Identify which cell holds the provided text, then report its [X, Y] central coordinate. 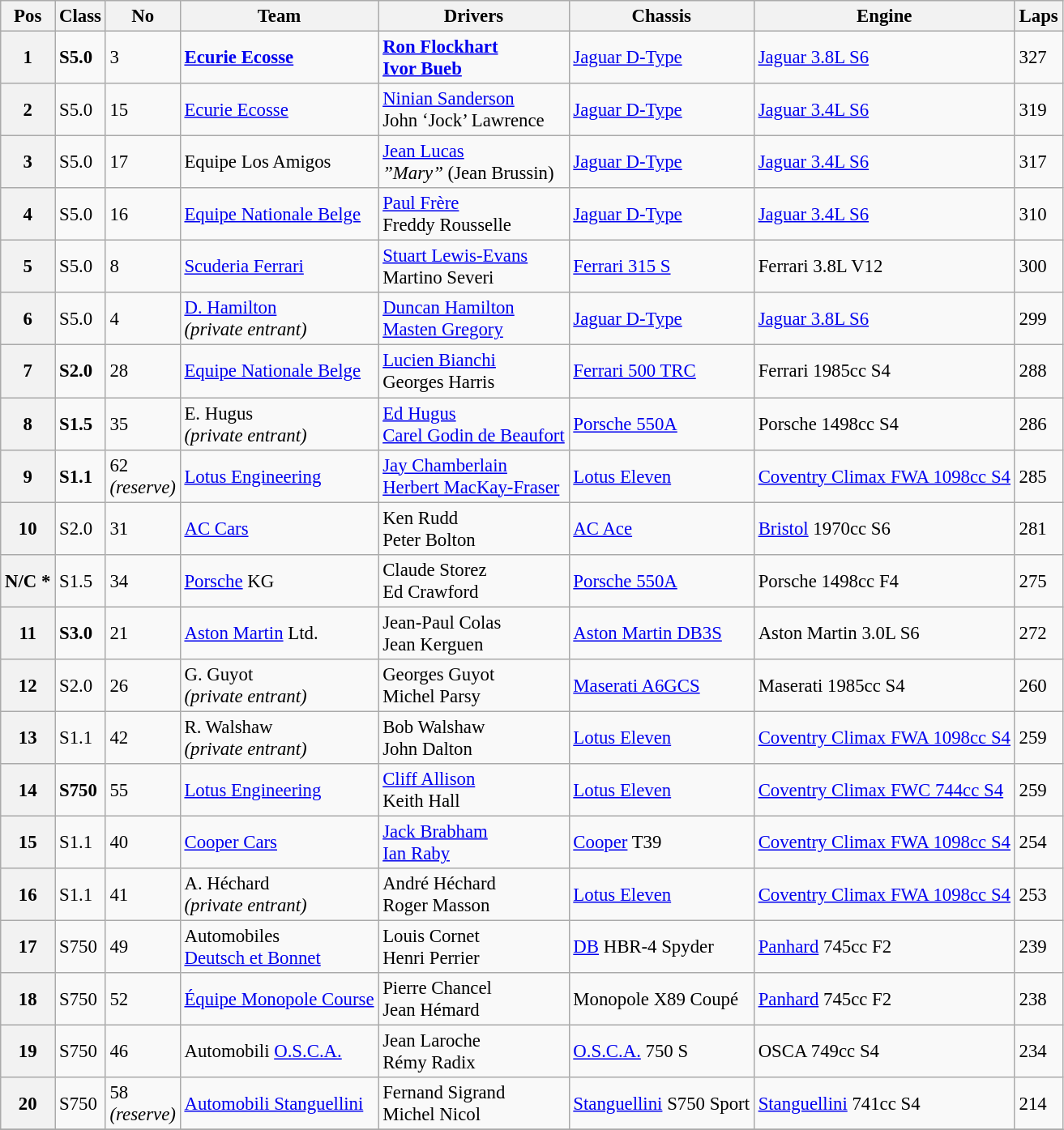
Stanguellini 741cc S4 [884, 1103]
11 [28, 633]
Lucien Bianchi Georges Harris [473, 371]
Chassis [661, 16]
21 [143, 633]
253 [1039, 894]
Ninian Sanderson John ‘Jock’ Lawrence [473, 110]
34 [143, 580]
Ferrari 315 S [661, 267]
49 [143, 948]
272 [1039, 633]
R. Walshaw(private entrant) [279, 737]
Porsche KG [279, 580]
Ken Rudd Peter Bolton [473, 528]
58(reserve) [143, 1103]
Coventry Climax FWC 744cc S4 [884, 791]
Pos [28, 16]
7 [28, 371]
40 [143, 842]
Scuderia Ferrari [279, 267]
319 [1039, 110]
Equipe Los Amigos [279, 162]
Maserati 1985cc S4 [884, 685]
Ferrari 3.8L V12 [884, 267]
Ferrari 500 TRC [661, 371]
285 [1039, 476]
31 [143, 528]
N/C * [28, 580]
Cliff Allison Keith Hall [473, 791]
Paul Frère Freddy Rousselle [473, 214]
13 [28, 737]
14 [28, 791]
26 [143, 685]
299 [1039, 319]
46 [143, 1051]
214 [1039, 1103]
Automobili O.S.C.A. [279, 1051]
Jack Brabham Ian Raby [473, 842]
DB HBR-4 Spyder [661, 948]
Porsche 1498cc S4 [884, 424]
Aston Martin DB3S [661, 633]
288 [1039, 371]
AC Ace [661, 528]
Jean-Paul Colas Jean Kerguen [473, 633]
Drivers [473, 16]
Fernand Sigrand Michel Nicol [473, 1103]
300 [1039, 267]
310 [1039, 214]
Aston Martin Ltd. [279, 633]
260 [1039, 685]
5 [28, 267]
Jean Laroche Rémy Radix [473, 1051]
281 [1039, 528]
S3.0 [81, 633]
AC Cars [279, 528]
Ed Hugus Carel Godin de Beaufort [473, 424]
Georges Guyot Michel Parsy [473, 685]
35 [143, 424]
Ron Flockhart Ivor Bueb [473, 58]
42 [143, 737]
Maserati A6GCS [661, 685]
Class [81, 16]
Claude Storez Ed Crawford [473, 580]
2 [28, 110]
Louis Cornet Henri Perrier [473, 948]
286 [1039, 424]
Stuart Lewis-Evans Martino Severi [473, 267]
238 [1039, 1000]
12 [28, 685]
254 [1039, 842]
327 [1039, 58]
Aston Martin 3.0L S6 [884, 633]
9 [28, 476]
D. Hamilton(private entrant) [279, 319]
18 [28, 1000]
Stanguellini S750 Sport [661, 1103]
Engine [884, 16]
Jay Chamberlain Herbert MacKay-Fraser [473, 476]
Ferrari 1985cc S4 [884, 371]
10 [28, 528]
André Héchard Roger Masson [473, 894]
28 [143, 371]
O.S.C.A. 750 S [661, 1051]
62(reserve) [143, 476]
Porsche 1498cc F4 [884, 580]
55 [143, 791]
1 [28, 58]
No [143, 16]
234 [1039, 1051]
Automobili Stanguellini [279, 1103]
Team [279, 16]
239 [1039, 948]
E. Hugus(private entrant) [279, 424]
Pierre Chancel Jean Hémard [473, 1000]
Bristol 1970cc S6 [884, 528]
Cooper T39 [661, 842]
6 [28, 319]
Duncan Hamilton Masten Gregory [473, 319]
317 [1039, 162]
Laps [1039, 16]
G. Guyot(private entrant) [279, 685]
52 [143, 1000]
41 [143, 894]
275 [1039, 580]
Équipe Monopole Course [279, 1000]
Jean Lucas ”Mary” (Jean Brussin) [473, 162]
Bob Walshaw John Dalton [473, 737]
Monopole X89 Coupé [661, 1000]
Cooper Cars [279, 842]
AutomobilesDeutsch et Bonnet [279, 948]
19 [28, 1051]
OSCA 749cc S4 [884, 1051]
A. Héchard(private entrant) [279, 894]
20 [28, 1103]
